Detect which cell encompasses the target text, then output its [x, y] center coordinate. 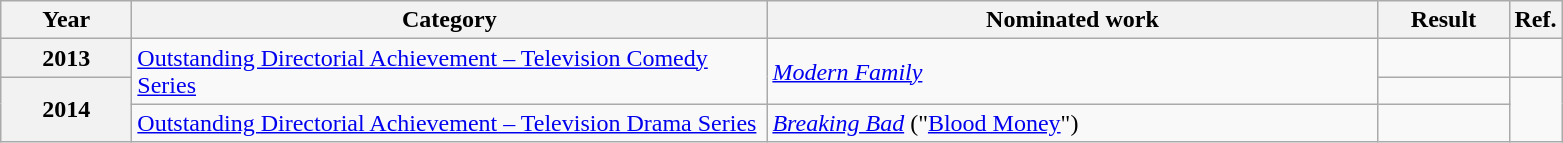
Outstanding Directorial Achievement – Television Drama Series [450, 123]
Modern Family [1072, 72]
Ref. [1536, 20]
Category [450, 20]
2013 [66, 58]
Nominated work [1072, 20]
2014 [66, 110]
Outstanding Directorial Achievement – Television Comedy Series [450, 72]
Year [66, 20]
Breaking Bad ("Blood Money") [1072, 123]
Result [1444, 20]
